Scan for the cell matching the given text and deliver its (x, y) coordinate at center. 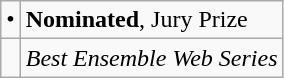
Best Ensemble Web Series (152, 58)
Nominated, Jury Prize (152, 20)
• (10, 20)
